Search for the cell housing the specified text and yield its (X, Y) center coordinate. 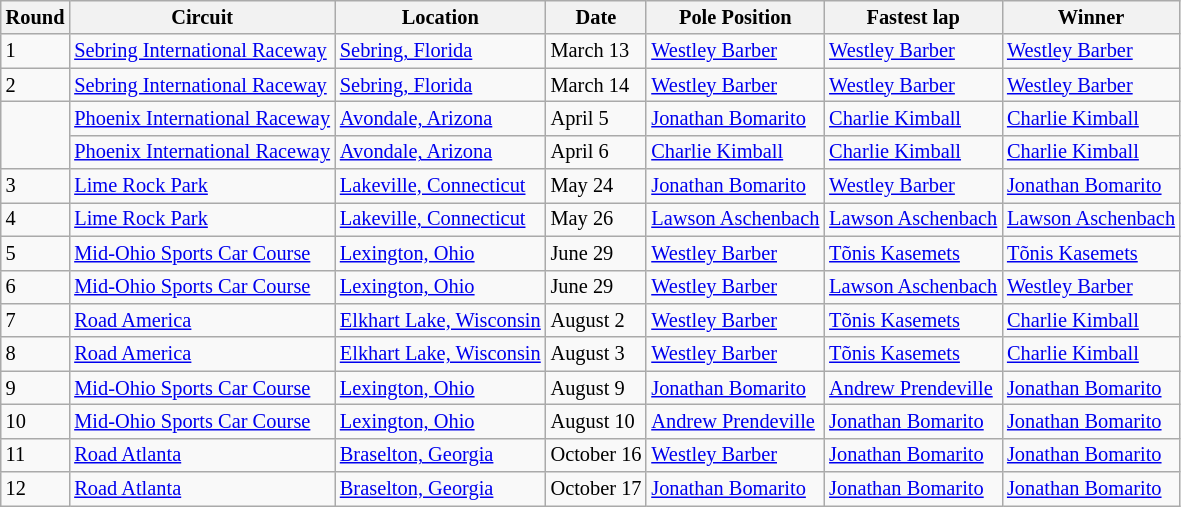
Date (596, 17)
4 (36, 219)
April 5 (596, 118)
August 9 (596, 388)
Fastest lap (913, 17)
March 13 (596, 51)
Round (36, 17)
2 (36, 85)
May 24 (596, 186)
Circuit (202, 17)
12 (36, 489)
October 16 (596, 455)
May 26 (596, 219)
Location (440, 17)
Winner (1091, 17)
9 (36, 388)
April 6 (596, 152)
11 (36, 455)
August 3 (596, 354)
5 (36, 253)
August 2 (596, 320)
6 (36, 287)
7 (36, 320)
Pole Position (735, 17)
3 (36, 186)
8 (36, 354)
March 14 (596, 85)
October 17 (596, 489)
1 (36, 51)
10 (36, 421)
August 10 (596, 421)
